Scan for the cell matching the given text and deliver its (X, Y) coordinate at center. 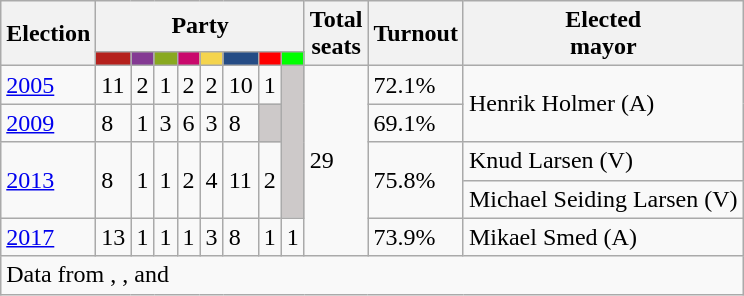
Data from , , and (372, 275)
Mikael Smed (A) (603, 237)
29 (336, 161)
Knud Larsen (V) (603, 161)
2009 (48, 123)
2017 (48, 237)
2013 (48, 180)
69.1% (416, 123)
Turnout (416, 34)
6 (188, 123)
2005 (48, 85)
72.1% (416, 85)
73.9% (416, 237)
10 (240, 85)
Totalseats (336, 34)
Party (200, 26)
Electedmayor (603, 34)
Election (48, 34)
13 (114, 237)
4 (212, 180)
Henrik Holmer (A) (603, 104)
Michael Seiding Larsen (V) (603, 199)
75.8% (416, 180)
